Scan for the cell matching the given text and deliver its [X, Y] coordinate at center. 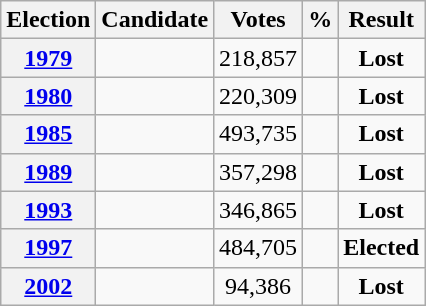
218,857 [258, 58]
1989 [48, 172]
2002 [48, 286]
346,865 [258, 210]
357,298 [258, 172]
Elected [382, 248]
Candidate [155, 20]
484,705 [258, 248]
1997 [48, 248]
Election [48, 20]
Votes [258, 20]
1980 [48, 96]
1993 [48, 210]
220,309 [258, 96]
493,735 [258, 134]
Result [382, 20]
1985 [48, 134]
1979 [48, 58]
94,386 [258, 286]
% [320, 20]
